Scan for the cell matching the given text and deliver its [X, Y] coordinate at center. 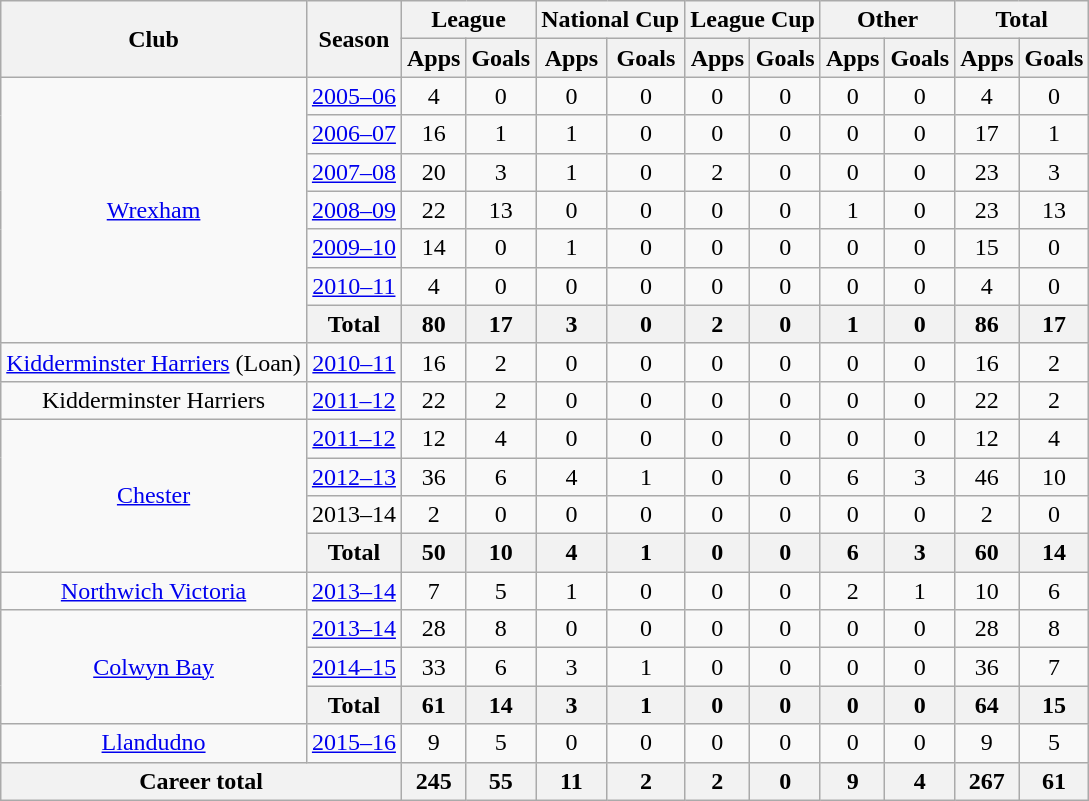
2006–07 [354, 134]
20 [433, 172]
2009–10 [354, 248]
60 [987, 553]
2015–16 [354, 743]
Club [154, 39]
80 [433, 324]
Northwich Victoria [154, 591]
Kidderminster Harriers [154, 400]
Kidderminster Harriers (Loan) [154, 362]
267 [987, 781]
11 [572, 781]
55 [501, 781]
Colwyn Bay [154, 667]
2007–08 [354, 172]
Career total [202, 781]
33 [433, 667]
2005–06 [354, 96]
2012–13 [354, 477]
86 [987, 324]
Season [354, 39]
64 [987, 705]
Llandudno [154, 743]
245 [433, 781]
50 [433, 553]
Other [887, 20]
Wrexham [154, 210]
46 [987, 477]
League [468, 20]
2014–15 [354, 667]
2008–09 [354, 210]
Chester [154, 495]
National Cup [610, 20]
League Cup [753, 20]
